Search for the cell housing the specified text and yield its (X, Y) center coordinate. 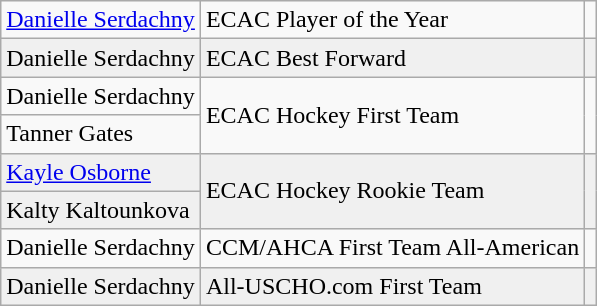
Kayle Osborne (101, 172)
CCM/AHCA First Team All-American (392, 248)
Tanner Gates (101, 134)
ECAC Best Forward (392, 58)
All-USCHO.com First Team (392, 286)
ECAC Hockey First Team (392, 115)
Kalty Kaltounkova (101, 210)
ECAC Player of the Year (392, 20)
ECAC Hockey Rookie Team (392, 191)
